Output the (x, y) coordinate of the center of the cell containing the given text.  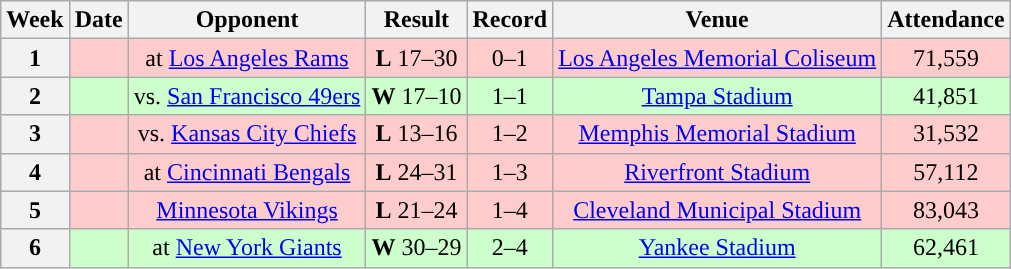
6 (35, 248)
Cleveland Municipal Stadium (718, 210)
71,559 (946, 58)
Tampa Stadium (718, 96)
vs. Kansas City Chiefs (247, 134)
1–2 (510, 134)
Minnesota Vikings (247, 210)
vs. San Francisco 49ers (247, 96)
57,112 (946, 172)
Date (98, 20)
Riverfront Stadium (718, 172)
at Cincinnati Bengals (247, 172)
2 (35, 96)
Record (510, 20)
1–1 (510, 96)
31,532 (946, 134)
W 30–29 (416, 248)
62,461 (946, 248)
83,043 (946, 210)
Result (416, 20)
2–4 (510, 248)
Los Angeles Memorial Coliseum (718, 58)
L 13–16 (416, 134)
1–3 (510, 172)
W 17–10 (416, 96)
Opponent (247, 20)
L 17–30 (416, 58)
5 (35, 210)
1 (35, 58)
Yankee Stadium (718, 248)
Venue (718, 20)
3 (35, 134)
41,851 (946, 96)
0–1 (510, 58)
Attendance (946, 20)
L 21–24 (416, 210)
at New York Giants (247, 248)
4 (35, 172)
L 24–31 (416, 172)
Week (35, 20)
1–4 (510, 210)
Memphis Memorial Stadium (718, 134)
at Los Angeles Rams (247, 58)
